Provide the [x, y] coordinate of the cell's center where the given text is located.  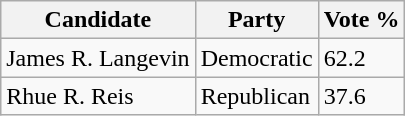
Democratic [256, 58]
Republican [256, 96]
37.6 [362, 96]
62.2 [362, 58]
Vote % [362, 20]
James R. Langevin [98, 58]
Candidate [98, 20]
Party [256, 20]
Rhue R. Reis [98, 96]
